Provide the [X, Y] coordinate of the cell's center where the given text is located.  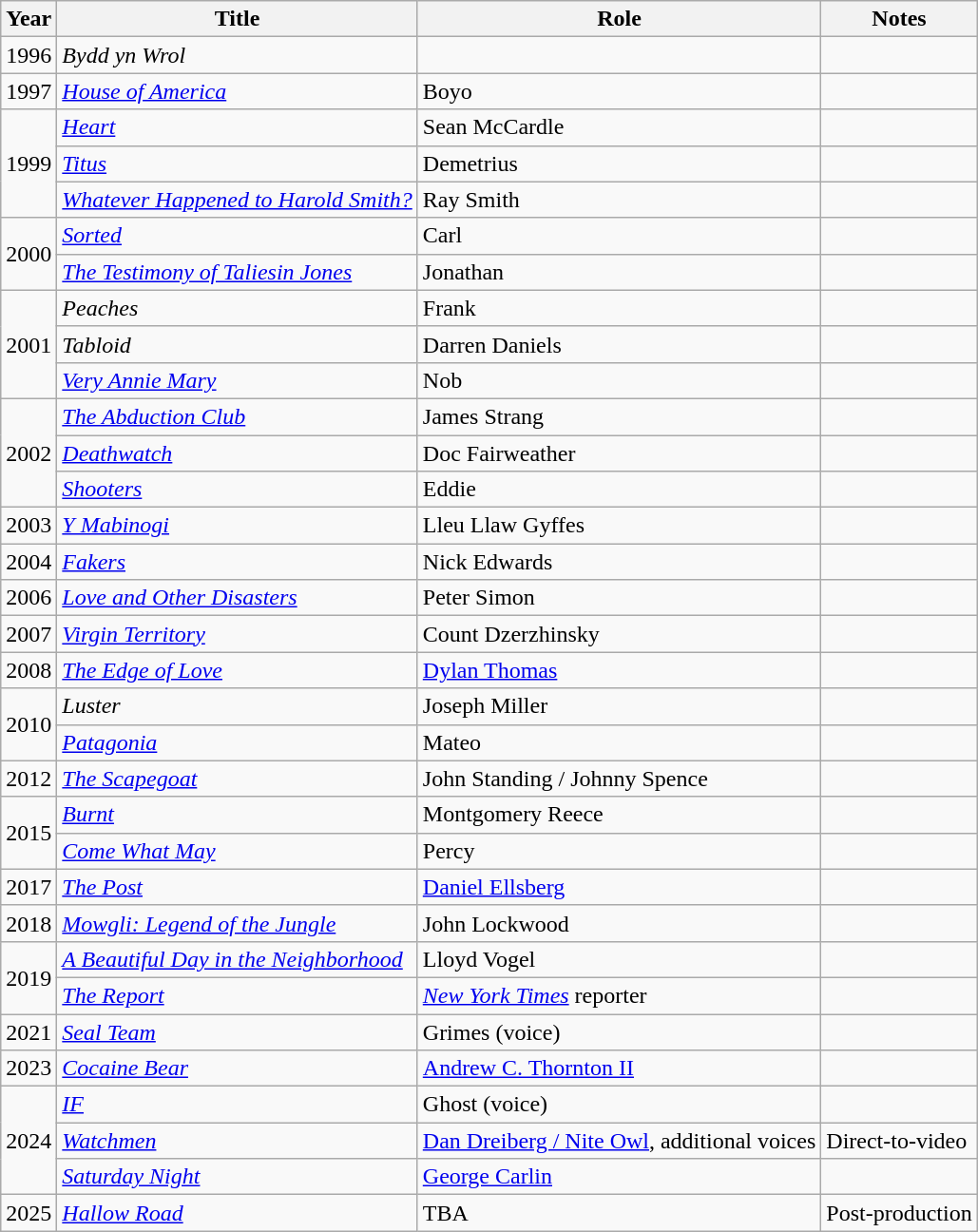
Dylan Thomas [620, 670]
John Standing / Johnny Spence [620, 779]
Carl [620, 236]
Darren Daniels [620, 344]
Shooters [238, 490]
Notes [899, 19]
A Beautiful Day in the Neighborhood [238, 959]
2019 [29, 977]
Ray Smith [620, 200]
New York Times reporter [620, 995]
Lleu Llaw Gyffes [620, 526]
Boyo [620, 91]
Montgomery Reece [620, 815]
Sean McCardle [620, 127]
The Abduction Club [238, 416]
2012 [29, 779]
2010 [29, 724]
Come What May [238, 851]
George Carlin [620, 1177]
Eddie [620, 490]
Hallow Road [238, 1213]
Y Mabinogi [238, 526]
Burnt [238, 815]
John Lockwood [620, 923]
Cocaine Bear [238, 1068]
Seal Team [238, 1031]
Luster [238, 706]
Lloyd Vogel [620, 959]
2023 [29, 1068]
Jonathan [620, 272]
Bydd yn Wrol [238, 55]
Role [620, 19]
Count Dzerzhinsky [620, 634]
Demetrius [620, 164]
2015 [29, 833]
Title [238, 19]
2021 [29, 1031]
2001 [29, 344]
Nob [620, 380]
1999 [29, 164]
2002 [29, 452]
Dan Dreiberg / Nite Owl, additional voices [620, 1141]
2003 [29, 526]
The Scapegoat [238, 779]
2008 [29, 670]
2017 [29, 887]
2025 [29, 1213]
The Report [238, 995]
1997 [29, 91]
Patagonia [238, 742]
Whatever Happened to Harold Smith? [238, 200]
The Post [238, 887]
2007 [29, 634]
Nick Edwards [620, 562]
Ghost (voice) [620, 1105]
Deathwatch [238, 453]
Love and Other Disasters [238, 598]
The Testimony of Taliesin Jones [238, 272]
Grimes (voice) [620, 1031]
Percy [620, 851]
Virgin Territory [238, 634]
Mowgli: Legend of the Jungle [238, 923]
Joseph Miller [620, 706]
2018 [29, 923]
TBA [620, 1213]
Watchmen [238, 1141]
2000 [29, 254]
Mateo [620, 742]
Heart [238, 127]
The Edge of Love [238, 670]
Saturday Night [238, 1177]
Post-production [899, 1213]
Frank [620, 308]
Sorted [238, 236]
1996 [29, 55]
2006 [29, 598]
Titus [238, 164]
James Strang [620, 416]
IF [238, 1105]
Peter Simon [620, 598]
Andrew C. Thornton II [620, 1068]
Fakers [238, 562]
Daniel Ellsberg [620, 887]
Very Annie Mary [238, 380]
Doc Fairweather [620, 453]
Tabloid [238, 344]
Peaches [238, 308]
House of America [238, 91]
Direct-to-video [899, 1141]
2004 [29, 562]
2024 [29, 1141]
Year [29, 19]
